Identify which cell holds the provided text, then report its (X, Y) central coordinate. 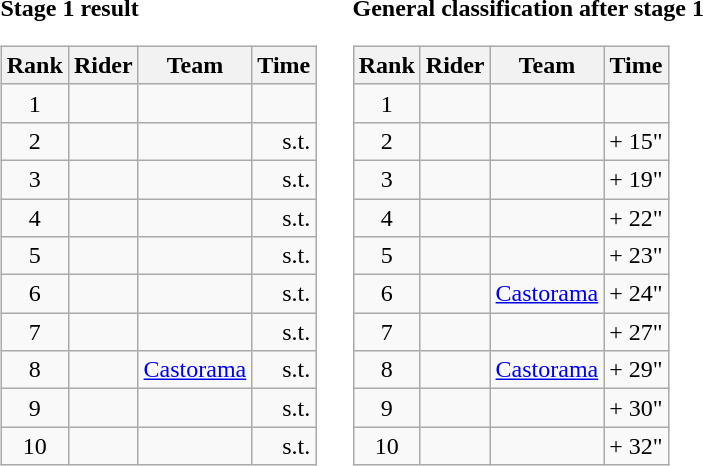
+ 32" (636, 446)
+ 27" (636, 332)
+ 15" (636, 141)
+ 22" (636, 217)
+ 24" (636, 294)
+ 23" (636, 256)
+ 29" (636, 370)
+ 19" (636, 179)
+ 30" (636, 408)
